Determine the (X, Y) coordinate at the center of the cell enclosing the given text.  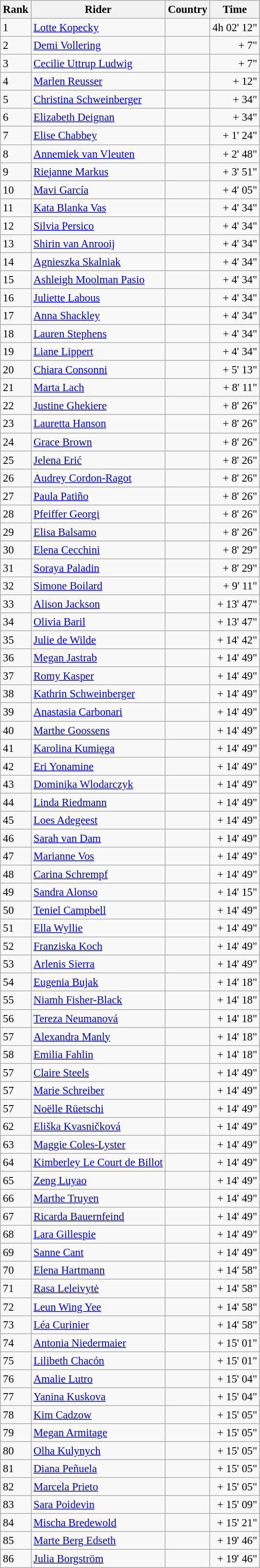
21 (16, 388)
Marlen Reusser (98, 81)
12 (16, 226)
Rasa Leleivytė (98, 1289)
Time (235, 10)
29 (16, 532)
Marianne Vos (98, 856)
73 (16, 1325)
Carina Schrempf (98, 874)
Ricarda Bauernfeind (98, 1217)
+ 15' 21" (235, 1523)
+ 4' 05" (235, 190)
46 (16, 838)
Tereza Neumanová (98, 1018)
Leun Wing Yee (98, 1307)
Marthe Goossens (98, 730)
Sara Poidevin (98, 1505)
10 (16, 190)
Loes Adegeest (98, 820)
Eri Yonamine (98, 766)
Silvia Persico (98, 226)
Karolina Kumięga (98, 748)
Grace Brown (98, 442)
Paula Patiño (98, 496)
Anna Shackley (98, 316)
78 (16, 1415)
11 (16, 208)
Mischa Bredewold (98, 1523)
55 (16, 1001)
Pfeiffer Georgi (98, 514)
Juliette Labous (98, 298)
+ 8' 11" (235, 388)
17 (16, 316)
Marthe Truyen (98, 1199)
65 (16, 1181)
45 (16, 820)
Soraya Paladin (98, 568)
Elizabeth Deignan (98, 117)
Olha Kulynych (98, 1451)
20 (16, 370)
Anastasia Carbonari (98, 712)
Yanina Kuskova (98, 1397)
Sanne Cant (98, 1253)
+ 9' 11" (235, 586)
Elise Chabbey (98, 136)
23 (16, 424)
Romy Kasper (98, 676)
Teniel Campbell (98, 911)
27 (16, 496)
5 (16, 100)
84 (16, 1523)
Alexandra Manly (98, 1037)
49 (16, 892)
24 (16, 442)
80 (16, 1451)
51 (16, 928)
85 (16, 1541)
79 (16, 1433)
34 (16, 622)
Kathrin Schweinberger (98, 694)
32 (16, 586)
+ 12" (235, 81)
Julia Borgström (98, 1559)
74 (16, 1343)
14 (16, 262)
52 (16, 946)
56 (16, 1018)
Ashleigh Moolman Pasio (98, 280)
44 (16, 802)
Antonia Niedermaier (98, 1343)
Lauren Stephens (98, 334)
9 (16, 172)
Cecilie Uttrup Ludwig (98, 64)
Megan Jastrab (98, 658)
Sarah van Dam (98, 838)
71 (16, 1289)
54 (16, 982)
Rider (98, 10)
62 (16, 1127)
Amalie Lutro (98, 1379)
69 (16, 1253)
86 (16, 1559)
82 (16, 1487)
2 (16, 46)
Annemiek van Vleuten (98, 154)
1 (16, 28)
Marte Berg Edseth (98, 1541)
26 (16, 478)
Elena Cecchini (98, 550)
Niamh Fisher-Black (98, 1001)
75 (16, 1360)
70 (16, 1270)
72 (16, 1307)
3 (16, 64)
19 (16, 352)
+ 1' 24" (235, 136)
48 (16, 874)
4h 02' 12" (235, 28)
Dominika Wlodarczyk (98, 784)
77 (16, 1397)
25 (16, 460)
8 (16, 154)
39 (16, 712)
4 (16, 81)
50 (16, 911)
Claire Steels (98, 1072)
30 (16, 550)
Maggie Coles-Lyster (98, 1144)
Alison Jackson (98, 604)
+ 5' 13" (235, 370)
Simone Boilard (98, 586)
53 (16, 964)
Eliška Kvasničková (98, 1127)
Shirin van Anrooij (98, 244)
Olivia Baril (98, 622)
Megan Armitage (98, 1433)
43 (16, 784)
+ 15' 09" (235, 1505)
16 (16, 298)
Ella Wyllie (98, 928)
83 (16, 1505)
76 (16, 1379)
Elisa Balsamo (98, 532)
42 (16, 766)
18 (16, 334)
7 (16, 136)
36 (16, 658)
81 (16, 1469)
Riejanne Markus (98, 172)
Kata Blanka Vas (98, 208)
Kimberley Le Court de Billot (98, 1163)
+ 2' 48" (235, 154)
Emilia Fahlin (98, 1054)
Julie de Wilde (98, 640)
35 (16, 640)
Léa Curinier (98, 1325)
Lotte Kopecky (98, 28)
37 (16, 676)
Elena Hartmann (98, 1270)
38 (16, 694)
Kim Cadzow (98, 1415)
Marcela Prieto (98, 1487)
28 (16, 514)
22 (16, 406)
+ 3' 51" (235, 172)
Liane Lippert (98, 352)
41 (16, 748)
63 (16, 1144)
66 (16, 1199)
15 (16, 280)
Justine Ghekiere (98, 406)
Agnieszka Skalniak (98, 262)
Lara Gillespie (98, 1234)
58 (16, 1054)
Zeng Luyao (98, 1181)
Franziska Koch (98, 946)
Noëlle Rüetschi (98, 1108)
Sandra Alonso (98, 892)
Marie Schreiber (98, 1091)
Audrey Cordon-Ragot (98, 478)
Marta Lach (98, 388)
Linda Riedmann (98, 802)
Demi Vollering (98, 46)
47 (16, 856)
Rank (16, 10)
+ 14' 15" (235, 892)
+ 14' 42" (235, 640)
64 (16, 1163)
13 (16, 244)
Mavi García (98, 190)
Chiara Consonni (98, 370)
67 (16, 1217)
Jelena Erić (98, 460)
40 (16, 730)
Country (188, 10)
33 (16, 604)
31 (16, 568)
Eugenia Bujak (98, 982)
Diana Peñuela (98, 1469)
Arlenis Sierra (98, 964)
Lilibeth Chacón (98, 1360)
Lauretta Hanson (98, 424)
Christina Schweinberger (98, 100)
6 (16, 117)
68 (16, 1234)
